Extract the (x, y) coordinate from the center of the cell holding the provided text.  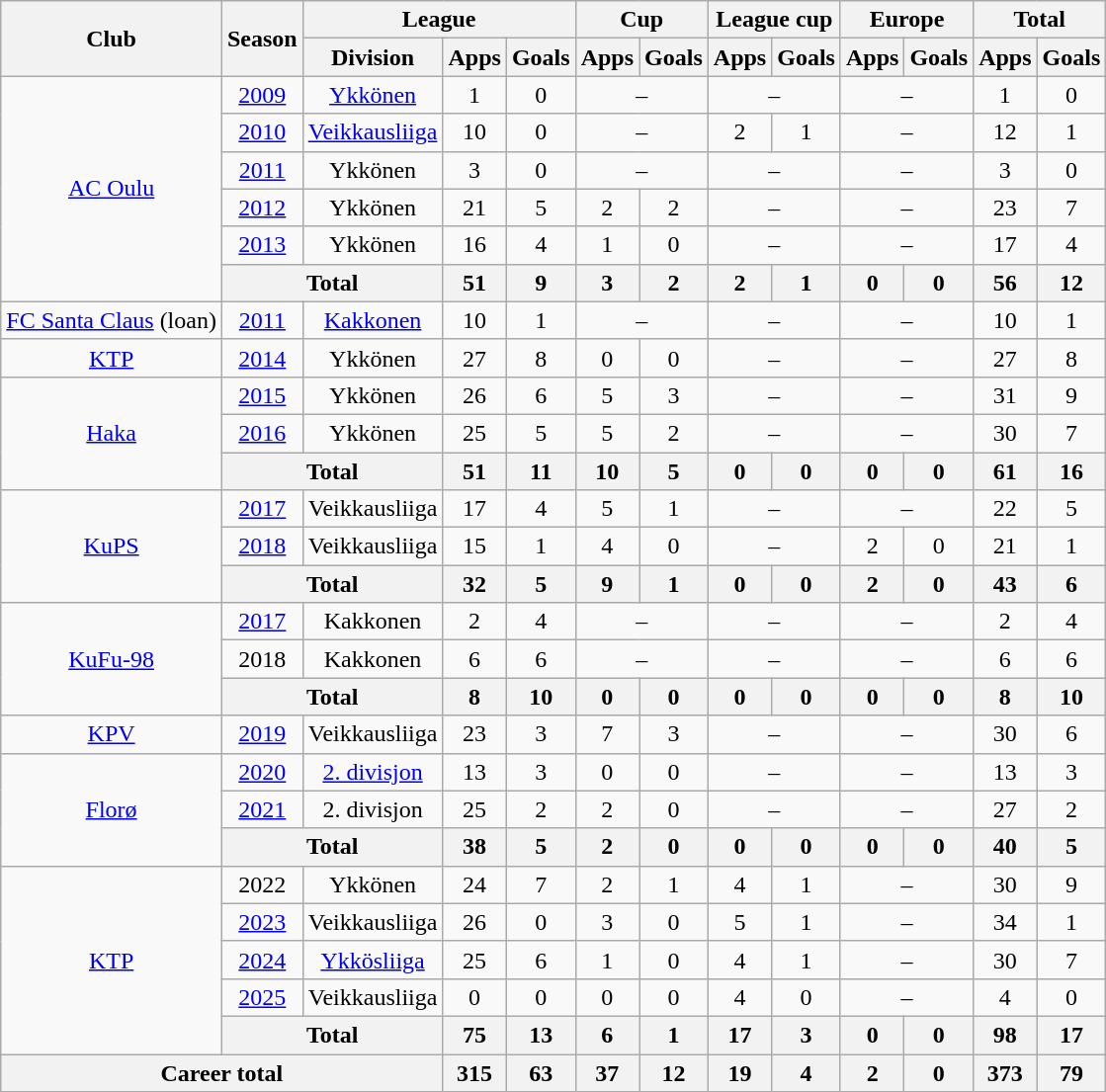
61 (1005, 471)
2021 (262, 809)
League (439, 20)
75 (474, 1035)
League cup (774, 20)
Haka (112, 433)
315 (474, 1072)
Cup (641, 20)
2016 (262, 433)
2015 (262, 395)
38 (474, 847)
Ykkösliiga (373, 960)
2023 (262, 922)
56 (1005, 283)
15 (474, 546)
37 (607, 1072)
KuPS (112, 546)
2012 (262, 208)
2020 (262, 772)
KuFu-98 (112, 659)
Season (262, 39)
31 (1005, 395)
63 (541, 1072)
24 (474, 884)
2009 (262, 95)
Europe (906, 20)
34 (1005, 922)
2025 (262, 997)
98 (1005, 1035)
2019 (262, 734)
KPV (112, 734)
2013 (262, 245)
FC Santa Claus (loan) (112, 320)
79 (1071, 1072)
Division (373, 57)
22 (1005, 509)
373 (1005, 1072)
32 (474, 584)
2014 (262, 358)
2022 (262, 884)
Club (112, 39)
11 (541, 471)
Career total (221, 1072)
43 (1005, 584)
2024 (262, 960)
AC Oulu (112, 189)
40 (1005, 847)
2010 (262, 132)
Florø (112, 809)
19 (739, 1072)
